Determine the (X, Y) coordinate at the center of the cell enclosing the given text.  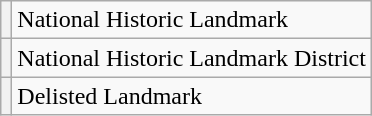
Delisted Landmark (192, 96)
National Historic Landmark (192, 20)
National Historic Landmark District (192, 58)
